Extract the (X, Y) coordinate from the center of the cell holding the provided text.  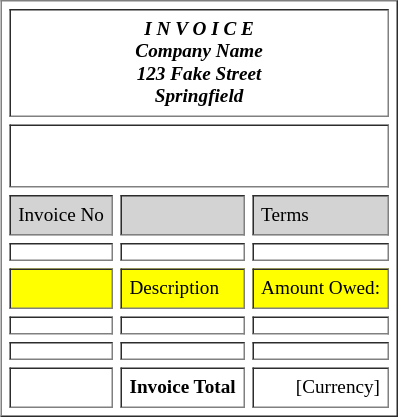
I N V O I C ECompany Name123 Fake StreetSpringfield (199, 63)
Invoice Total (182, 388)
[Currency] (320, 388)
Amount Owed: (320, 288)
Invoice No (61, 215)
Description (182, 288)
Terms (320, 215)
